Scan for the cell matching the given text and deliver its [x, y] coordinate at center. 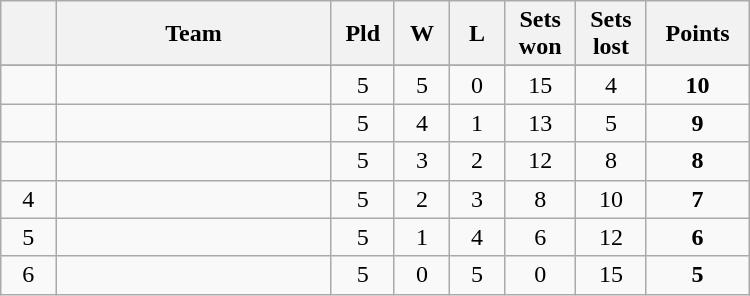
Pld [362, 34]
7 [698, 199]
W [422, 34]
Team [194, 34]
9 [698, 123]
Sets won [540, 34]
Points [698, 34]
L [476, 34]
13 [540, 123]
Sets lost [611, 34]
